From the cell containing the given text, extract its center point as [X, Y] coordinate. 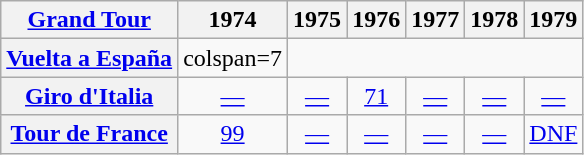
1974 [233, 20]
1979 [554, 20]
colspan=7 [233, 58]
1976 [376, 20]
DNF [554, 134]
1975 [318, 20]
1977 [436, 20]
99 [233, 134]
Giro d'Italia [90, 96]
Tour de France [90, 134]
Vuelta a España [90, 58]
71 [376, 96]
Grand Tour [90, 20]
1978 [494, 20]
